Locate the cell with the specified text and output its [X, Y] center coordinate. 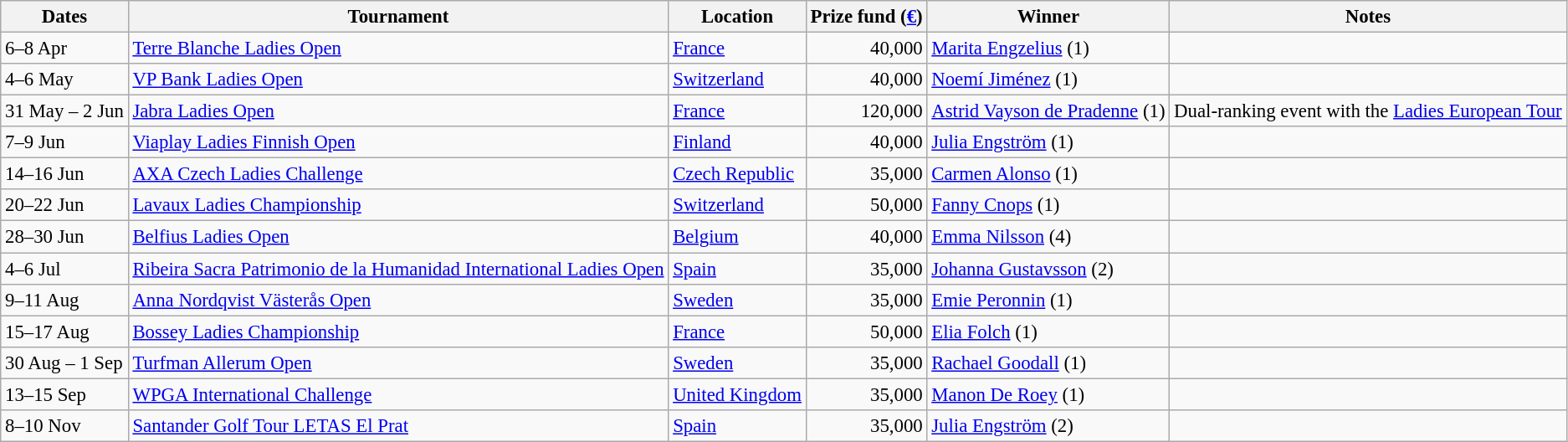
Dates [64, 17]
Viaplay Ladies Finnish Open [398, 142]
Jabra Ladies Open [398, 111]
20–22 Jun [64, 205]
Finland [737, 142]
Terre Blanche Ladies Open [398, 49]
Prize fund (€) [867, 17]
Belfius Ladies Open [398, 237]
Winner [1048, 17]
Notes [1368, 17]
AXA Czech Ladies Challenge [398, 174]
Emma Nilsson (4) [1048, 237]
Belgium [737, 237]
9–11 Aug [64, 300]
Lavaux Ladies Championship [398, 205]
31 May – 2 Jun [64, 111]
7–9 Jun [64, 142]
Anna Nordqvist Västerås Open [398, 300]
Astrid Vayson de Pradenne (1) [1048, 111]
United Kingdom [737, 394]
Fanny Cnops (1) [1048, 205]
14–16 Jun [64, 174]
Rachael Goodall (1) [1048, 362]
Location [737, 17]
Johanna Gustavsson (2) [1048, 269]
Marita Engzelius (1) [1048, 49]
6–8 Apr [64, 49]
WPGA International Challenge [398, 394]
Santander Golf Tour LETAS El Prat [398, 426]
Noemí Jiménez (1) [1048, 80]
Julia Engström (2) [1048, 426]
15–17 Aug [64, 331]
Julia Engström (1) [1048, 142]
Turfman Allerum Open [398, 362]
Czech Republic [737, 174]
Dual-ranking event with the Ladies European Tour [1368, 111]
120,000 [867, 111]
28–30 Jun [64, 237]
Elia Folch (1) [1048, 331]
Manon De Roey (1) [1048, 394]
Emie Peronnin (1) [1048, 300]
8–10 Nov [64, 426]
Bossey Ladies Championship [398, 331]
Ribeira Sacra Patrimonio de la Humanidad International Ladies Open [398, 269]
4–6 Jul [64, 269]
VP Bank Ladies Open [398, 80]
Tournament [398, 17]
4–6 May [64, 80]
13–15 Sep [64, 394]
30 Aug – 1 Sep [64, 362]
Carmen Alonso (1) [1048, 174]
